Identify which cell holds the provided text, then report its (x, y) central coordinate. 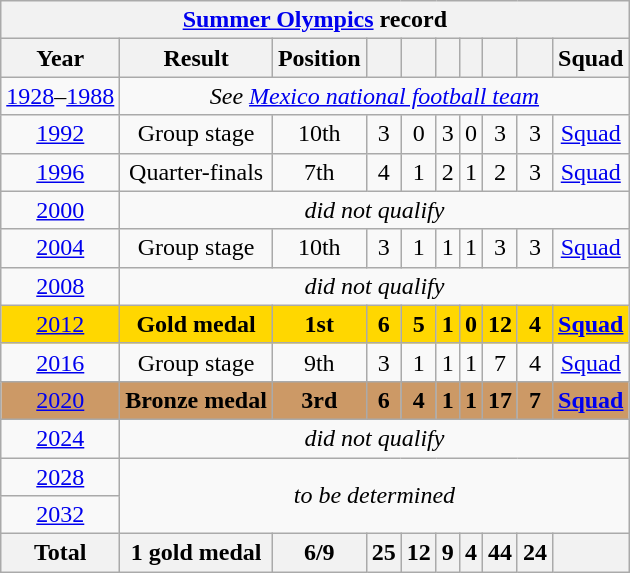
Position (319, 58)
1992 (60, 134)
17 (500, 400)
9 (448, 553)
2020 (60, 400)
2004 (60, 248)
3rd (319, 400)
7th (319, 172)
1996 (60, 172)
Year (60, 58)
2016 (60, 362)
5 (418, 324)
2024 (60, 438)
9th (319, 362)
2008 (60, 286)
Quarter-finals (196, 172)
25 (384, 553)
1 gold medal (196, 553)
6/9 (319, 553)
2012 (60, 324)
See Mexico national football team (374, 96)
to be determined (374, 496)
1st (319, 324)
Total (60, 553)
Result (196, 58)
Gold medal (196, 324)
2028 (60, 477)
2000 (60, 210)
2032 (60, 515)
Bronze medal (196, 400)
1928–1988 (60, 96)
Summer Olympics record (315, 20)
44 (500, 553)
24 (534, 553)
